Output the [x, y] coordinate of the center of the cell containing the given text.  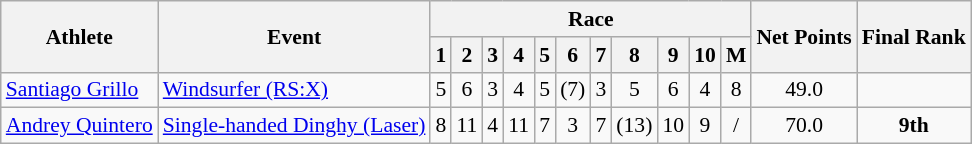
1 [440, 55]
Santiago Grillo [80, 90]
Andrey Quintero [80, 126]
(13) [634, 126]
M [736, 55]
49.0 [804, 90]
/ [736, 126]
2 [466, 55]
Event [294, 36]
Race [590, 19]
Final Rank [914, 36]
Athlete [80, 36]
(7) [572, 90]
70.0 [804, 126]
Net Points [804, 36]
9th [914, 126]
Windsurfer (RS:X) [294, 90]
Single-handed Dinghy (Laser) [294, 126]
